From the cell containing the given text, extract its center point as (x, y) coordinate. 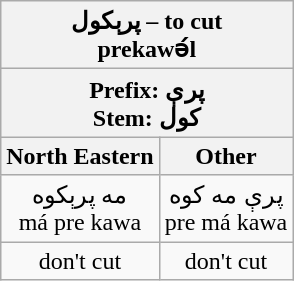
پرېکول – to cutprekawә́l (147, 35)
پرې مه کوهpre má kawa (226, 208)
مه پرېکوهmá pre kawa (80, 208)
North Eastern (80, 156)
Prefix: پرېStem: کول (147, 103)
Other (226, 156)
